Return [x, y] of the center of cell containing provided text 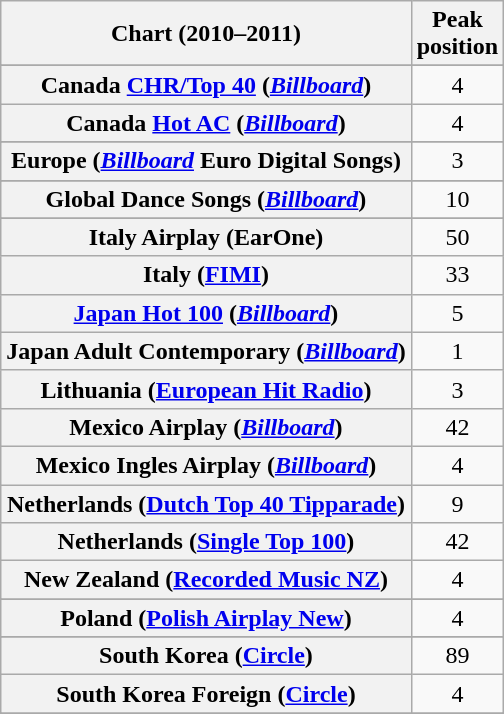
10 [457, 199]
South Korea Foreign (Circle) [206, 694]
Italy Airplay (EarOne) [206, 237]
Japan Hot 100 (Billboard) [206, 313]
9 [457, 503]
Europe (Billboard Euro Digital Songs) [206, 161]
5 [457, 313]
Netherlands (Single Top 100) [206, 542]
Poland (Polish Airplay New) [206, 618]
50 [457, 237]
Canada CHR/Top 40 (Billboard) [206, 85]
33 [457, 275]
South Korea (Circle) [206, 656]
Chart (2010–2011) [206, 34]
1 [457, 351]
Mexico Ingles Airplay (Billboard) [206, 465]
Italy (FIMI) [206, 275]
Peakposition [457, 34]
Mexico Airplay (Billboard) [206, 427]
Canada Hot AC (Billboard) [206, 123]
New Zealand (Recorded Music NZ) [206, 580]
89 [457, 656]
Japan Adult Contemporary (Billboard) [206, 351]
Global Dance Songs (Billboard) [206, 199]
Netherlands (Dutch Top 40 Tipparade) [206, 503]
Lithuania (European Hit Radio) [206, 389]
